Return the [X, Y] coordinate for the center point of the cell that contains the specified text.  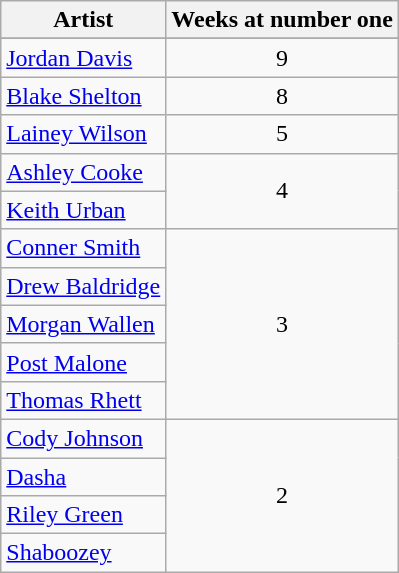
2 [282, 495]
Dasha [84, 477]
Lainey Wilson [84, 134]
8 [282, 96]
5 [282, 134]
Blake Shelton [84, 96]
4 [282, 191]
3 [282, 324]
Shaboozey [84, 553]
Weeks at number one [282, 20]
Thomas Rhett [84, 400]
Artist [84, 20]
9 [282, 58]
Conner Smith [84, 248]
Keith Urban [84, 210]
Drew Baldridge [84, 286]
Morgan Wallen [84, 324]
Cody Johnson [84, 438]
Jordan Davis [84, 58]
Post Malone [84, 362]
Riley Green [84, 515]
Ashley Cooke [84, 172]
